Pinpoint the cell where the given text exists, returning its [X, Y] midpoint coordinate. 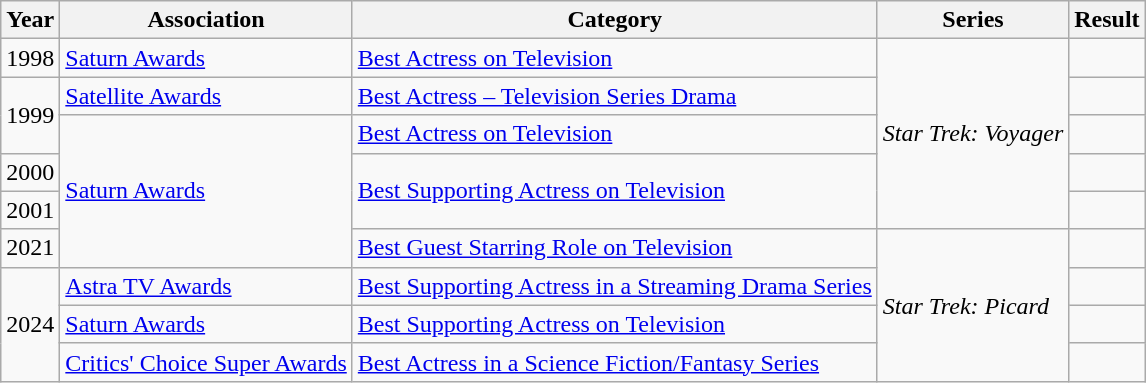
2024 [30, 324]
Best Guest Starring Role on Television [614, 248]
2021 [30, 248]
Critics' Choice Super Awards [206, 362]
Best Actress – Television Series Drama [614, 96]
Best Supporting Actress in a Streaming Drama Series [614, 286]
Star Trek: Picard [972, 305]
Category [614, 20]
Year [30, 20]
Result [1107, 20]
Series [972, 20]
1999 [30, 115]
Best Actress in a Science Fiction/Fantasy Series [614, 362]
Satellite Awards [206, 96]
2000 [30, 172]
Association [206, 20]
2001 [30, 210]
1998 [30, 58]
Star Trek: Voyager [972, 134]
Astra TV Awards [206, 286]
